Output the (x, y) coordinate of the center of the cell containing the given text.  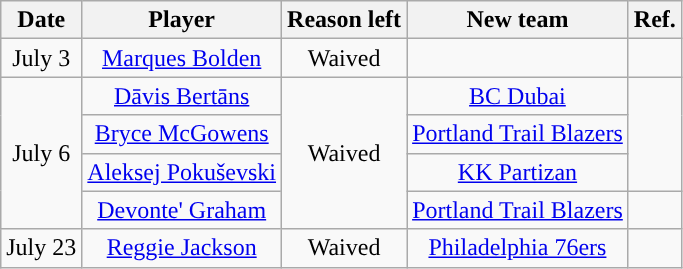
Ref. (654, 20)
July 3 (42, 58)
July 23 (42, 248)
New team (518, 20)
Philadelphia 76ers (518, 248)
Player (182, 20)
Dāvis Bertāns (182, 96)
Aleksej Pokuševski (182, 172)
KK Partizan (518, 172)
Marques Bolden (182, 58)
July 6 (42, 153)
Date (42, 20)
Reason left (344, 20)
Reggie Jackson (182, 248)
BC Dubai (518, 96)
Bryce McGowens (182, 134)
Devonte' Graham (182, 210)
